Identify which cell holds the provided text, then report its [x, y] central coordinate. 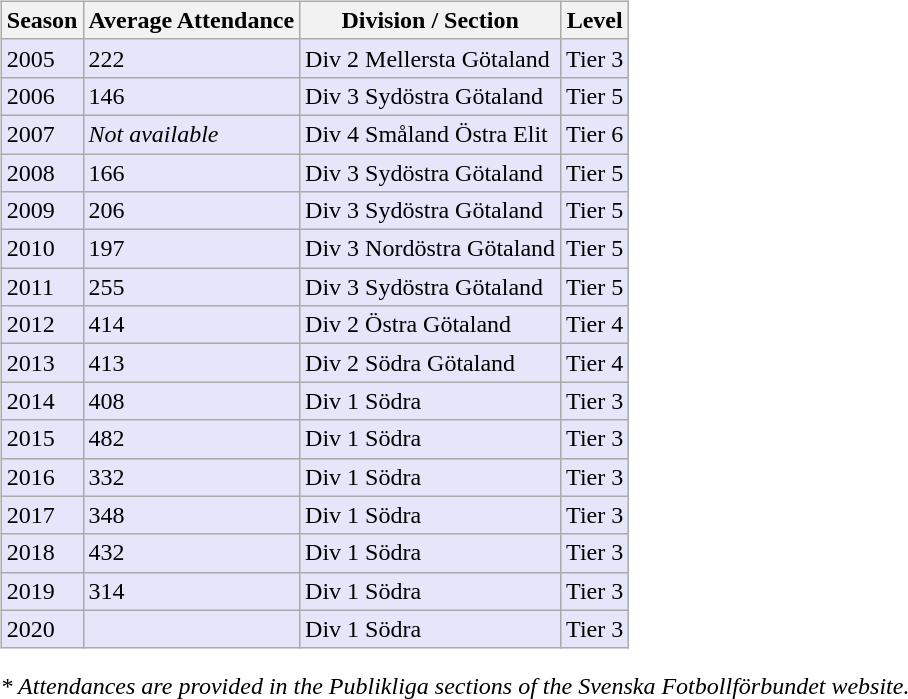
206 [192, 211]
166 [192, 173]
Div 2 Mellersta Götaland [430, 58]
2015 [42, 439]
2020 [42, 629]
Tier 6 [595, 134]
314 [192, 591]
Average Attendance [192, 20]
2009 [42, 211]
2010 [42, 249]
Div 4 Småland Östra Elit [430, 134]
Div 3 Nordöstra Götaland [430, 249]
2017 [42, 515]
413 [192, 363]
2008 [42, 173]
2016 [42, 477]
255 [192, 287]
432 [192, 553]
Division / Section [430, 20]
332 [192, 477]
2005 [42, 58]
Div 2 Södra Götaland [430, 363]
2013 [42, 363]
2014 [42, 401]
414 [192, 325]
408 [192, 401]
482 [192, 439]
197 [192, 249]
2012 [42, 325]
2006 [42, 96]
2007 [42, 134]
Level [595, 20]
2011 [42, 287]
Not available [192, 134]
348 [192, 515]
222 [192, 58]
2018 [42, 553]
Div 2 Östra Götaland [430, 325]
146 [192, 96]
2019 [42, 591]
Season [42, 20]
